Return (X, Y) of the center of cell containing provided text 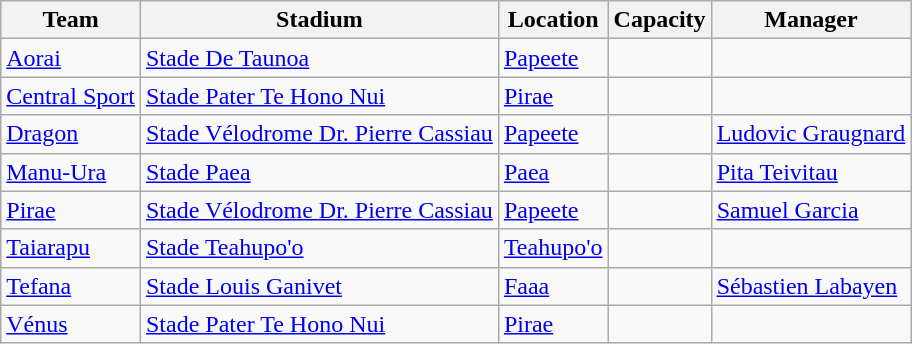
Manu-Ura (71, 172)
Stade Teahupo'o (319, 248)
Stadium (319, 20)
Ludovic Graugnard (811, 134)
Samuel Garcia (811, 210)
Teahupo'o (553, 248)
Sébastien Labayen (811, 286)
Vénus (71, 324)
Dragon (71, 134)
Taiarapu (71, 248)
Capacity (660, 20)
Central Sport (71, 96)
Stade Paea (319, 172)
Manager (811, 20)
Tefana (71, 286)
Stade De Taunoa (319, 58)
Pita Teivitau (811, 172)
Paea (553, 172)
Location (553, 20)
Stade Louis Ganivet (319, 286)
Aorai (71, 58)
Faaa (553, 286)
Team (71, 20)
